Return the (x, y) coordinate for the center point of the cell that contains the specified text.  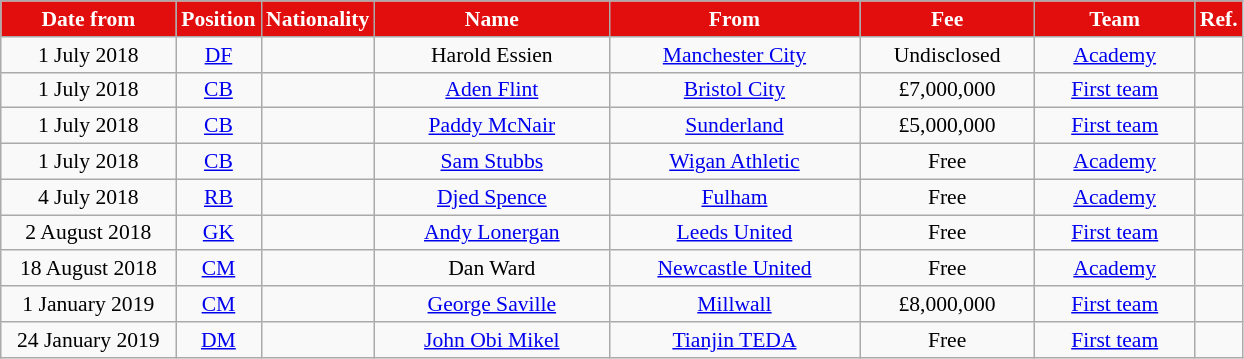
George Saville (492, 304)
2 August 2018 (88, 233)
Aden Flint (492, 90)
DM (218, 340)
From (734, 19)
Millwall (734, 304)
Position (218, 19)
RB (218, 197)
Fee (948, 19)
DF (218, 55)
Bristol City (734, 90)
18 August 2018 (88, 269)
Name (492, 19)
John Obi Mikel (492, 340)
Date from (88, 19)
1 January 2019 (88, 304)
4 July 2018 (88, 197)
Wigan Athletic (734, 162)
Leeds United (734, 233)
Djed Spence (492, 197)
24 January 2019 (88, 340)
Nationality (318, 19)
Dan Ward (492, 269)
Fulham (734, 197)
Team (1115, 19)
£8,000,000 (948, 304)
Manchester City (734, 55)
Sunderland (734, 126)
Newcastle United (734, 269)
Paddy McNair (492, 126)
Harold Essien (492, 55)
£5,000,000 (948, 126)
Andy Lonergan (492, 233)
Undisclosed (948, 55)
Sam Stubbs (492, 162)
GK (218, 233)
£7,000,000 (948, 90)
Tianjin TEDA (734, 340)
Ref. (1219, 19)
